Capture the cell that displays the provided text and extract its [x, y] central coordinate. 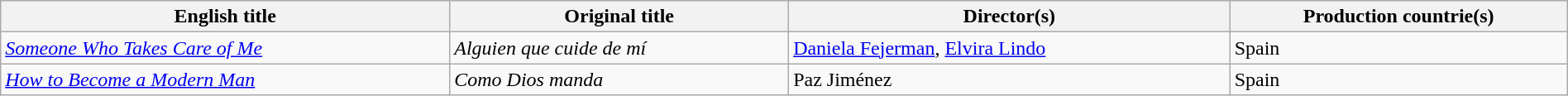
Alguien que cuide de mí [619, 48]
English title [225, 17]
Paz Jiménez [1010, 79]
Director(s) [1010, 17]
How to Become a Modern Man [225, 79]
Production countrie(s) [1398, 17]
Como Dios manda [619, 79]
Daniela Fejerman, Elvira Lindo [1010, 48]
Original title [619, 17]
Someone Who Takes Care of Me [225, 48]
